Return [x, y] of the center of cell containing provided text 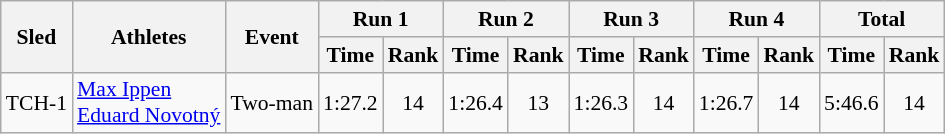
Run 4 [756, 19]
13 [538, 102]
1:26.4 [476, 102]
1:26.3 [602, 102]
Run 2 [506, 19]
1:27.2 [350, 102]
Run 1 [380, 19]
Run 3 [632, 19]
TCH-1 [36, 102]
Sled [36, 36]
Event [272, 36]
Total [882, 19]
1:26.7 [726, 102]
Max IppenEduard Novotný [148, 102]
Two-man [272, 102]
5:46.6 [852, 102]
Athletes [148, 36]
